Locate the cell with the specified text and output its (x, y) center coordinate. 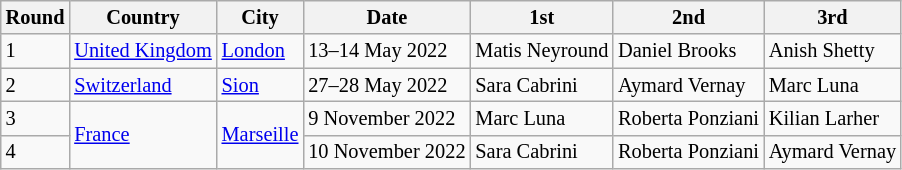
9 November 2022 (386, 118)
1 (36, 51)
London (260, 51)
France (142, 134)
Country (142, 17)
3rd (832, 17)
4 (36, 152)
Anish Shetty (832, 51)
Switzerland (142, 85)
1st (542, 17)
2 (36, 85)
Marseille (260, 134)
2nd (688, 17)
Matis Neyround (542, 51)
City (260, 17)
Sion (260, 85)
Daniel Brooks (688, 51)
3 (36, 118)
10 November 2022 (386, 152)
27–28 May 2022 (386, 85)
Round (36, 17)
Date (386, 17)
13–14 May 2022 (386, 51)
Kilian Larher (832, 118)
United Kingdom (142, 51)
